Capture the cell that displays the provided text and extract its [X, Y] central coordinate. 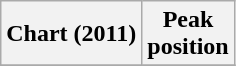
Peakposition [188, 34]
Chart (2011) [72, 34]
